Return the (X, Y) coordinate for the center point of the cell that contains the specified text.  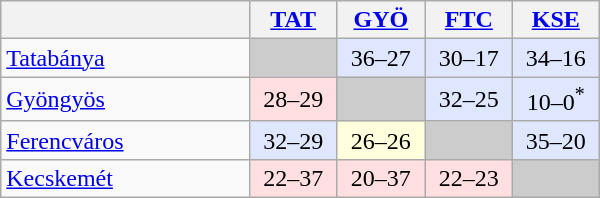
28–29 (293, 100)
GYÖ (380, 20)
22–23 (468, 178)
10–0* (556, 100)
22–37 (293, 178)
Ferencváros (126, 140)
20–37 (380, 178)
36–27 (380, 58)
35–20 (556, 140)
30–17 (468, 58)
34–16 (556, 58)
TAT (293, 20)
32–29 (293, 140)
32–25 (468, 100)
26–26 (380, 140)
KSE (556, 20)
Gyöngyös (126, 100)
FTC (468, 20)
Kecskemét (126, 178)
Tatabánya (126, 58)
